For the text-containing cell, return its midpoint in [x, y] coordinate format. 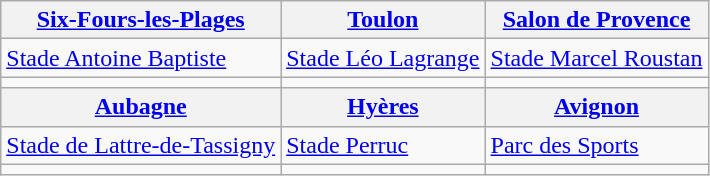
Six-Fours-les-Plages [141, 20]
Hyères [383, 107]
Toulon [383, 20]
Stade Marcel Roustan [596, 58]
Avignon [596, 107]
Stade de Lattre-de-Tassigny [141, 145]
Stade Perruc [383, 145]
Parc des Sports [596, 145]
Stade Léo Lagrange [383, 58]
Aubagne [141, 107]
Stade Antoine Baptiste [141, 58]
Salon de Provence [596, 20]
